For the text-containing cell, return its midpoint in (x, y) coordinate format. 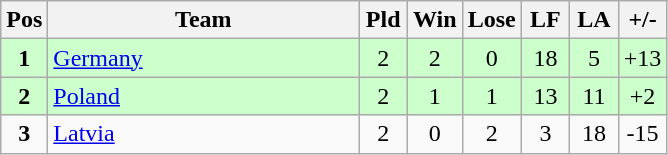
Latvia (204, 134)
Win (434, 20)
+/- (642, 20)
LF (546, 20)
5 (594, 58)
Germany (204, 58)
Pos (24, 20)
Pld (384, 20)
+13 (642, 58)
Team (204, 20)
+2 (642, 96)
11 (594, 96)
LA (594, 20)
Lose (492, 20)
13 (546, 96)
-15 (642, 134)
Poland (204, 96)
